Find where the given text appears and provide that cell's center as (x, y) coordinate. 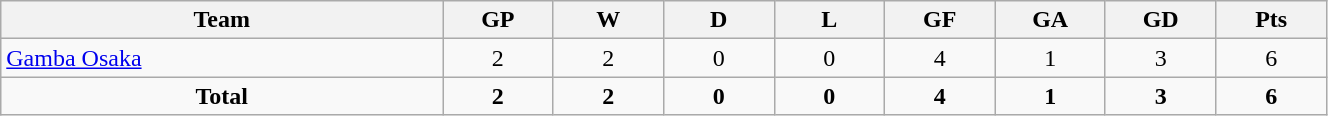
L (829, 20)
GD (1160, 20)
Total (222, 96)
GP (498, 20)
Pts (1272, 20)
GA (1050, 20)
D (719, 20)
Team (222, 20)
Gamba Osaka (222, 58)
GF (939, 20)
W (608, 20)
